Identify which cell holds the provided text, then report its [x, y] central coordinate. 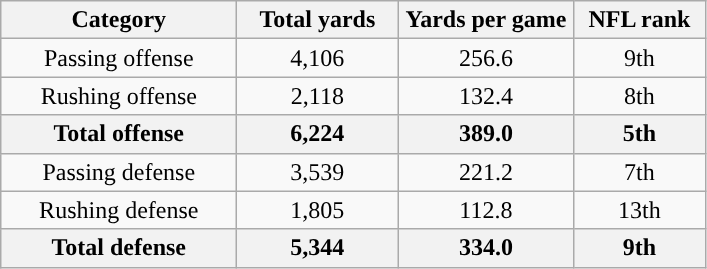
Rushing defense [119, 210]
Rushing offense [119, 96]
3,539 [318, 172]
221.2 [486, 172]
7th [640, 172]
13th [640, 210]
5th [640, 134]
256.6 [486, 58]
Yards per game [486, 20]
334.0 [486, 248]
Total yards [318, 20]
112.8 [486, 210]
NFL rank [640, 20]
Category [119, 20]
Passing offense [119, 58]
Passing defense [119, 172]
Total defense [119, 248]
6,224 [318, 134]
1,805 [318, 210]
Total offense [119, 134]
5,344 [318, 248]
4,106 [318, 58]
8th [640, 96]
2,118 [318, 96]
132.4 [486, 96]
389.0 [486, 134]
